For the text-containing cell, return its midpoint in (X, Y) coordinate format. 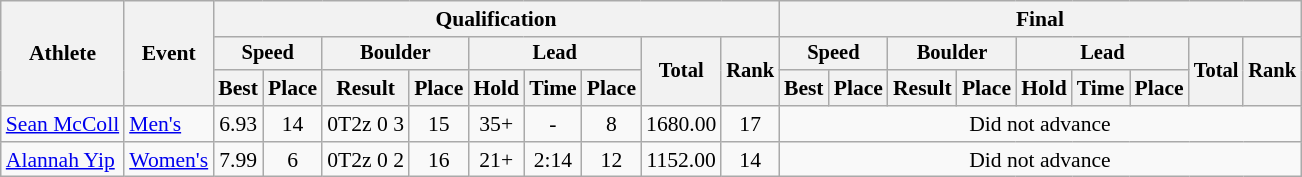
- (553, 124)
Event (168, 54)
Athlete (62, 54)
Qualification (496, 19)
Did not advance (1040, 124)
1680.00 (681, 124)
0T2z 0 3 (366, 124)
35+ (496, 124)
14 (292, 124)
17 (750, 124)
Men's (168, 124)
8 (612, 124)
6.93 (238, 124)
15 (438, 124)
Sean McColl (62, 124)
Final (1040, 19)
